Return (X, Y) of the center of cell containing provided text 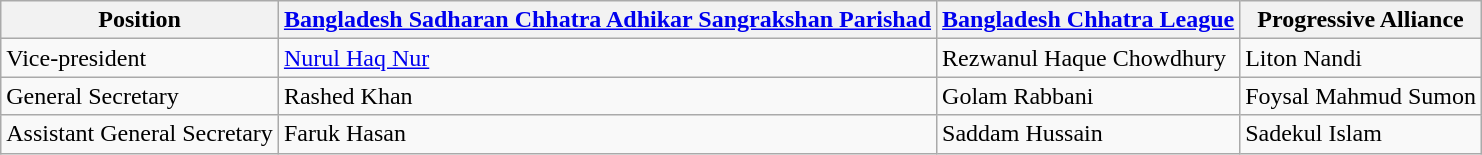
Progressive Alliance (1361, 20)
Position (140, 20)
Bangladesh Sadharan Chhatra Adhikar Sangrakshan Parishad (607, 20)
Golam Rabbani (1088, 96)
Nurul Haq Nur (607, 58)
Faruk Hasan (607, 134)
Assistant General Secretary (140, 134)
Foysal Mahmud Sumon (1361, 96)
Saddam Hussain (1088, 134)
Sadekul Islam (1361, 134)
Vice-president (140, 58)
General Secretary (140, 96)
Rezwanul Haque Chowdhury (1088, 58)
Rashed Khan (607, 96)
Bangladesh Chhatra League (1088, 20)
Liton Nandi (1361, 58)
